Pinpoint the cell where the given text exists, returning its (x, y) midpoint coordinate. 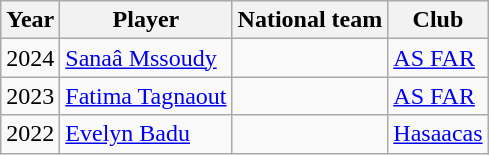
Club (438, 20)
2024 (30, 58)
Sanaâ Mssoudy (146, 58)
Hasaacas (438, 134)
National team (310, 20)
Year (30, 20)
Fatima Tagnaout (146, 96)
2022 (30, 134)
Player (146, 20)
Evelyn Badu (146, 134)
2023 (30, 96)
